Find where the given text appears and provide that cell's center as (x, y) coordinate. 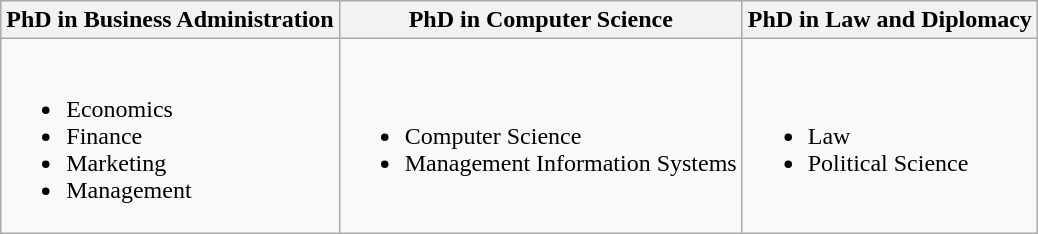
PhD in Business Administration (170, 20)
EconomicsFinanceMarketingManagement (170, 136)
Computer ScienceManagement Information Systems (540, 136)
LawPolitical Science (890, 136)
PhD in Computer Science (540, 20)
PhD in Law and Diplomacy (890, 20)
